Search for the cell housing the specified text and yield its [X, Y] center coordinate. 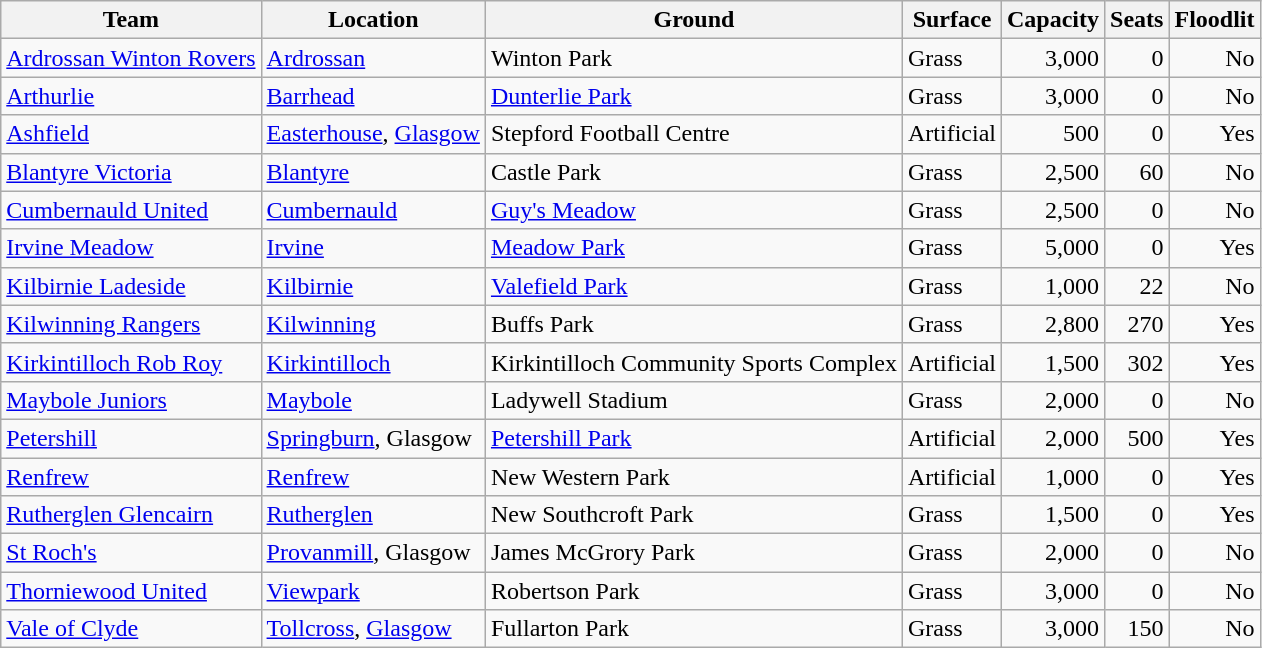
Castle Park [694, 172]
Thorniewood United [131, 591]
Blantyre Victoria [131, 172]
Maybole Juniors [131, 400]
Easterhouse, Glasgow [373, 134]
Rutherglen Glencairn [131, 515]
St Roch's [131, 553]
Cumbernauld United [131, 210]
Ground [694, 20]
Maybole [373, 400]
Irvine [373, 248]
Arthurlie [131, 96]
60 [1137, 172]
Kirkintilloch [373, 362]
Location [373, 20]
Fullarton Park [694, 629]
Floodlit [1214, 20]
Petershill Park [694, 438]
Provanmill, Glasgow [373, 553]
Kirkintilloch Community Sports Complex [694, 362]
Stepford Football Centre [694, 134]
270 [1137, 324]
Surface [952, 20]
Team [131, 20]
Guy's Meadow [694, 210]
Valefield Park [694, 286]
Barrhead [373, 96]
Ardrossan [373, 58]
Robertson Park [694, 591]
Dunterlie Park [694, 96]
2,800 [1054, 324]
Capacity [1054, 20]
Kilbirnie [373, 286]
New Western Park [694, 477]
Vale of Clyde [131, 629]
Meadow Park [694, 248]
Kilbirnie Ladeside [131, 286]
5,000 [1054, 248]
Kilwinning Rangers [131, 324]
Buffs Park [694, 324]
302 [1137, 362]
Viewpark [373, 591]
James McGrory Park [694, 553]
Tollcross, Glasgow [373, 629]
Irvine Meadow [131, 248]
Blantyre [373, 172]
New Southcroft Park [694, 515]
150 [1137, 629]
Kilwinning [373, 324]
Rutherglen [373, 515]
Petershill [131, 438]
Ardrossan Winton Rovers [131, 58]
Ashfield [131, 134]
Winton Park [694, 58]
Kirkintilloch Rob Roy [131, 362]
Cumbernauld [373, 210]
Springburn, Glasgow [373, 438]
Seats [1137, 20]
Ladywell Stadium [694, 400]
22 [1137, 286]
